Extract the (X, Y) coordinate from the center of the cell holding the provided text.  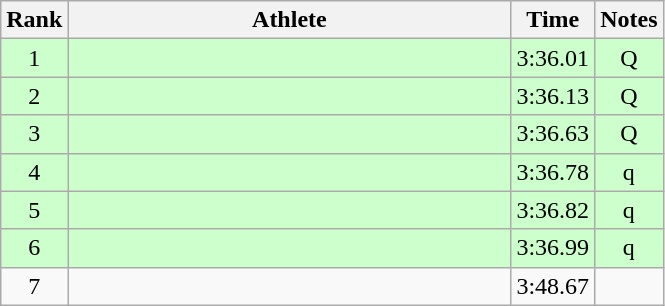
6 (34, 248)
3:36.99 (553, 248)
3:36.82 (553, 210)
Athlete (290, 20)
Rank (34, 20)
3:36.78 (553, 172)
7 (34, 286)
3 (34, 134)
2 (34, 96)
Notes (629, 20)
4 (34, 172)
1 (34, 58)
3:36.01 (553, 58)
5 (34, 210)
Time (553, 20)
3:48.67 (553, 286)
3:36.63 (553, 134)
3:36.13 (553, 96)
